Find where the given text appears and provide that cell's center as [X, Y] coordinate. 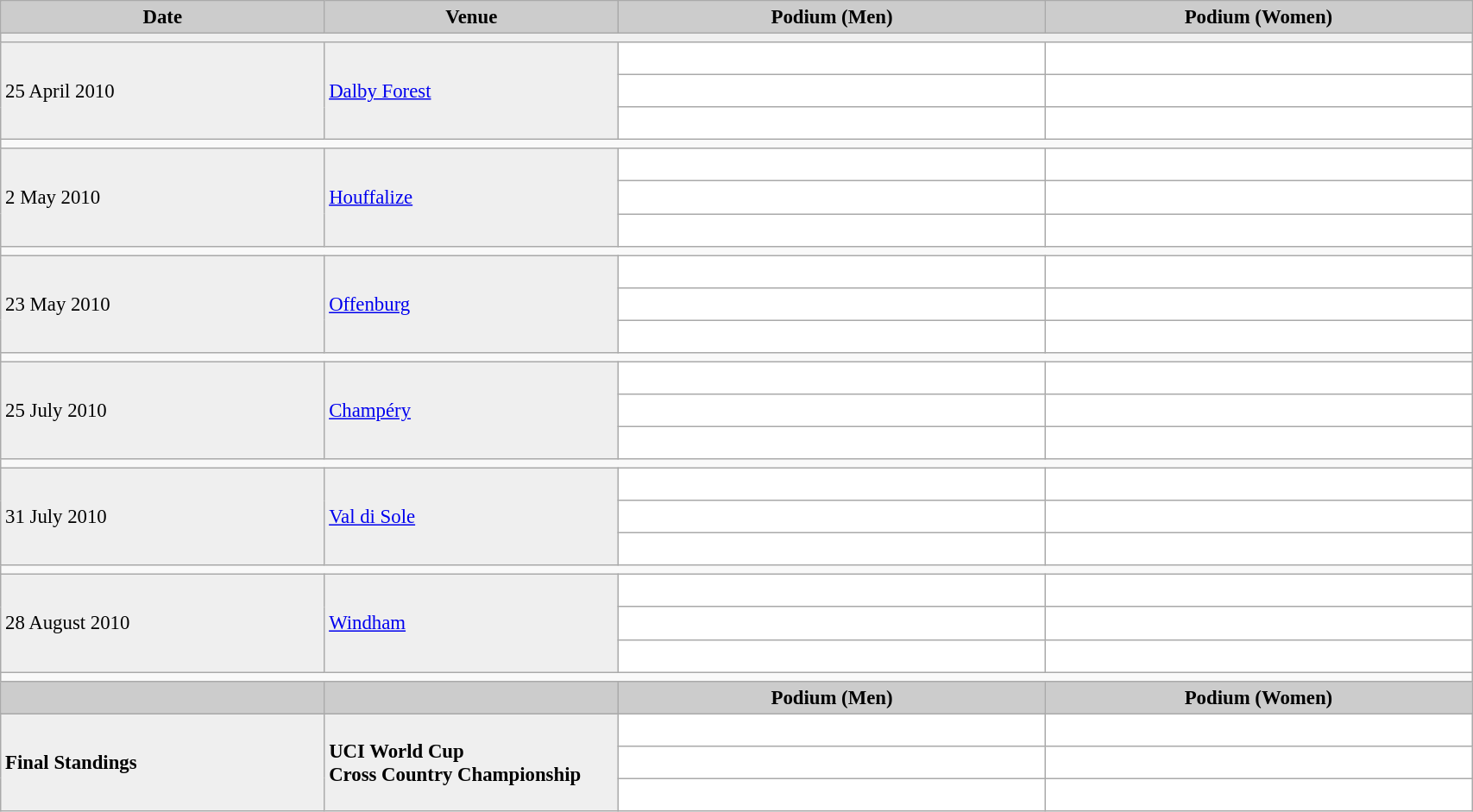
Houffalize [471, 197]
Date [162, 17]
23 May 2010 [162, 304]
Venue [471, 17]
UCI World Cup Cross Country Championship [471, 763]
Offenburg [471, 304]
Final Standings [162, 763]
25 April 2010 [162, 91]
28 August 2010 [162, 623]
Val di Sole [471, 518]
31 July 2010 [162, 518]
25 July 2010 [162, 411]
2 May 2010 [162, 197]
Champéry [471, 411]
Dalby Forest [471, 91]
Windham [471, 623]
